Detect which cell encompasses the target text, then output its (x, y) center coordinate. 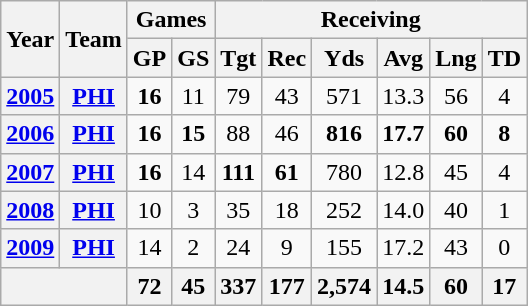
GP (149, 58)
Tgt (238, 58)
2,574 (344, 286)
14.0 (404, 210)
GS (194, 58)
24 (238, 248)
111 (238, 172)
0 (504, 248)
14.5 (404, 286)
46 (287, 134)
2007 (30, 172)
10 (149, 210)
56 (456, 96)
780 (344, 172)
3 (194, 210)
12.8 (404, 172)
Team (94, 39)
13.3 (404, 96)
816 (344, 134)
Avg (404, 58)
Year (30, 39)
571 (344, 96)
2008 (30, 210)
155 (344, 248)
72 (149, 286)
2006 (30, 134)
TD (504, 58)
17.7 (404, 134)
Yds (344, 58)
35 (238, 210)
17 (504, 286)
177 (287, 286)
11 (194, 96)
40 (456, 210)
252 (344, 210)
Rec (287, 58)
1 (504, 210)
Receiving (371, 20)
2 (194, 248)
15 (194, 134)
Games (170, 20)
61 (287, 172)
2005 (30, 96)
2009 (30, 248)
17.2 (404, 248)
8 (504, 134)
88 (238, 134)
79 (238, 96)
Lng (456, 58)
337 (238, 286)
9 (287, 248)
18 (287, 210)
